Find where the given text appears and provide that cell's center as (X, Y) coordinate. 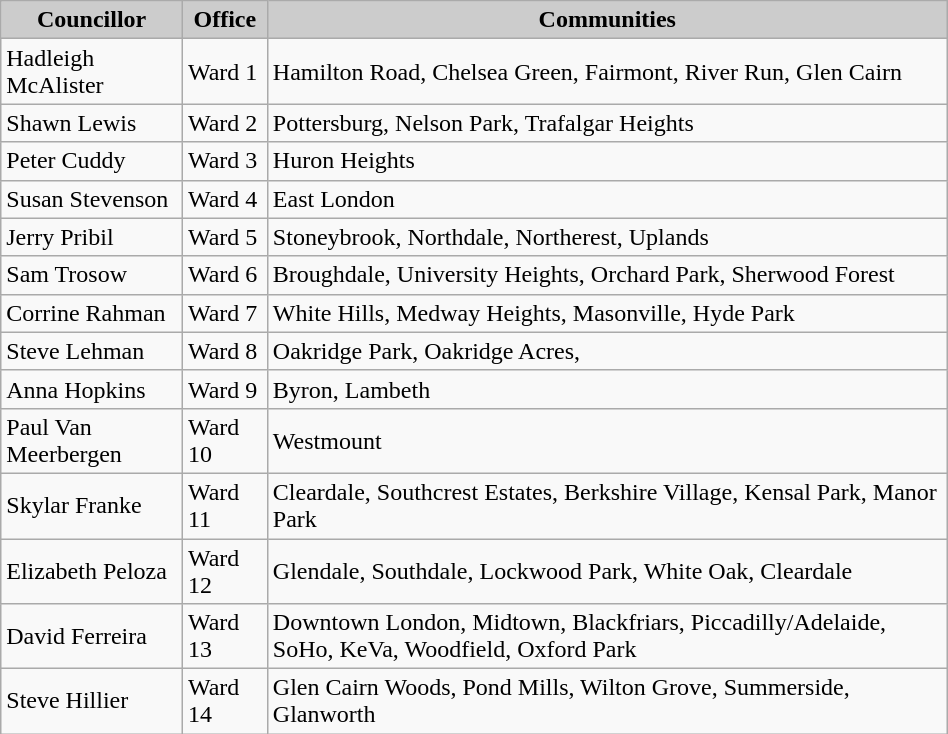
Broughdale, University Heights, Orchard Park, Sherwood Forest (607, 275)
Ward 8 (224, 351)
Ward 3 (224, 161)
Stoneybrook, Northdale, Northerest, Uplands (607, 237)
Cleardale, Southcrest Estates, Berkshire Village, Kensal Park, Manor Park (607, 506)
Susan Stevenson (92, 199)
Oakridge Park, Oakridge Acres, (607, 351)
East London (607, 199)
Hadleigh McAlister (92, 72)
Skylar Franke (92, 506)
Paul Van Meerbergen (92, 440)
Glen Cairn Woods, Pond Mills, Wilton Grove, Summerside, Glanworth (607, 702)
Ward 4 (224, 199)
White Hills, Medway Heights, Masonville, Hyde Park (607, 313)
Byron, Lambeth (607, 389)
Hamilton Road, Chelsea Green, Fairmont, River Run, Glen Cairn (607, 72)
Huron Heights (607, 161)
Ward 9 (224, 389)
Ward 1 (224, 72)
Ward 11 (224, 506)
Corrine Rahman (92, 313)
Ward 2 (224, 123)
Elizabeth Peloza (92, 570)
Glendale, Southdale, Lockwood Park, White Oak, Cleardale (607, 570)
Communities (607, 20)
Office (224, 20)
Ward 13 (224, 636)
David Ferreira (92, 636)
Ward 6 (224, 275)
Ward 7 (224, 313)
Steve Lehman (92, 351)
Ward 12 (224, 570)
Ward 14 (224, 702)
Shawn Lewis (92, 123)
Peter Cuddy (92, 161)
Ward 5 (224, 237)
Pottersburg, Nelson Park, Trafalgar Heights (607, 123)
Sam Trosow (92, 275)
Jerry Pribil (92, 237)
Westmount (607, 440)
Anna Hopkins (92, 389)
Councillor (92, 20)
Steve Hillier (92, 702)
Downtown London, Midtown, Blackfriars, Piccadilly/Adelaide, SoHo, KeVa, Woodfield, Oxford Park (607, 636)
Ward 10 (224, 440)
